Extract the (x, y) coordinate from the center of the cell holding the provided text.  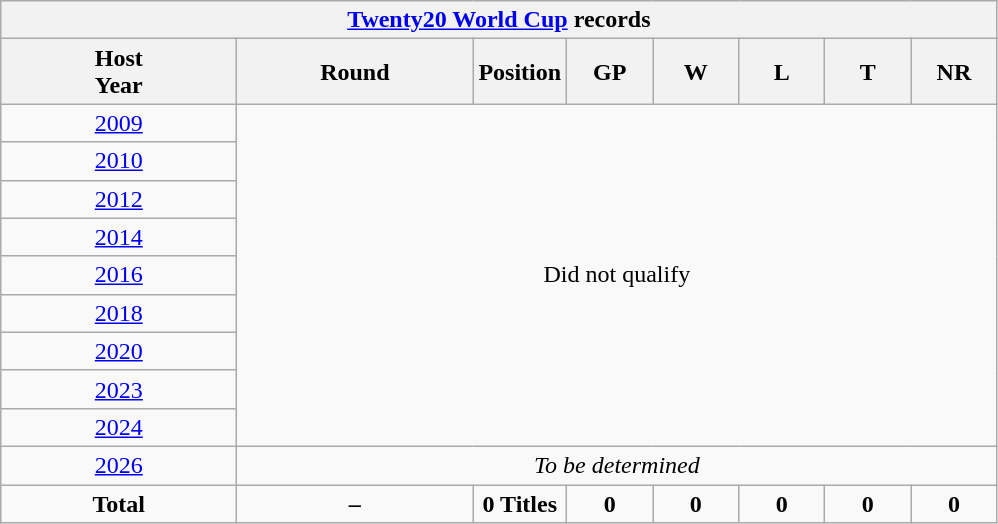
Twenty20 World Cup records (499, 20)
T (868, 72)
2020 (119, 351)
Round (355, 72)
2023 (119, 389)
– (355, 503)
GP (610, 72)
W (696, 72)
2012 (119, 199)
2018 (119, 313)
2026 (119, 465)
2010 (119, 161)
Did not qualify (617, 276)
2009 (119, 123)
HostYear (119, 72)
NR (954, 72)
2014 (119, 237)
To be determined (617, 465)
0 Titles (520, 503)
2016 (119, 275)
L (782, 72)
Position (520, 72)
2024 (119, 427)
Total (119, 503)
